Detect which cell encompasses the target text, then output its (x, y) center coordinate. 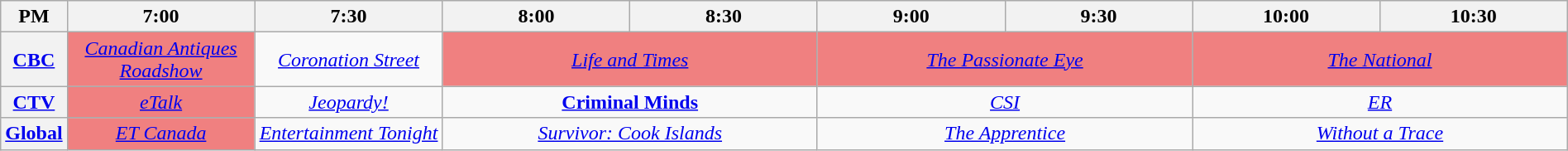
CTV (34, 102)
7:30 (349, 17)
10:30 (1474, 17)
7:00 (160, 17)
The Apprentice (1004, 134)
Canadian Antiques Roadshow (160, 60)
The Passionate Eye (1004, 60)
9:00 (911, 17)
Global (34, 134)
Criminal Minds (630, 102)
CBC (34, 60)
eTalk (160, 102)
9:30 (1098, 17)
The National (1379, 60)
Coronation Street (349, 60)
Survivor: Cook Islands (630, 134)
PM (34, 17)
Jeopardy! (349, 102)
Entertainment Tonight (349, 134)
CSI (1004, 102)
Life and Times (630, 60)
8:00 (536, 17)
10:00 (1287, 17)
ET Canada (160, 134)
8:30 (724, 17)
ER (1379, 102)
Without a Trace (1379, 134)
